Scan for the cell matching the given text and deliver its (x, y) coordinate at center. 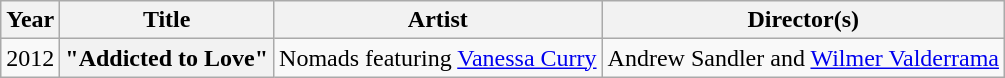
Year (30, 20)
Andrew Sandler and Wilmer Valderrama (803, 58)
"Addicted to Love" (167, 58)
Director(s) (803, 20)
2012 (30, 58)
Nomads featuring Vanessa Curry (438, 58)
Artist (438, 20)
Title (167, 20)
